Capture the cell that displays the provided text and extract its (x, y) central coordinate. 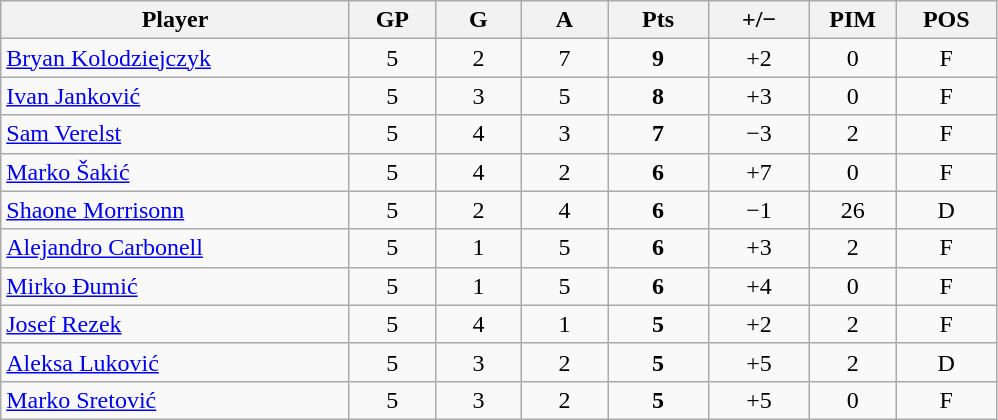
Shaone Morrisonn (176, 210)
Bryan Kolodziejczyk (176, 58)
+4 (760, 286)
Pts (658, 20)
POS (946, 20)
Sam Verelst (176, 134)
PIM (853, 20)
Mirko Đumić (176, 286)
A (564, 20)
Player (176, 20)
G (478, 20)
Marko Šakić (176, 172)
−1 (760, 210)
+/− (760, 20)
Ivan Janković (176, 96)
9 (658, 58)
26 (853, 210)
−3 (760, 134)
8 (658, 96)
Aleksa Luković (176, 362)
+7 (760, 172)
Alejandro Carbonell (176, 248)
GP (392, 20)
Marko Sretović (176, 400)
Josef Rezek (176, 324)
